Find where the given text appears and provide that cell's center as [x, y] coordinate. 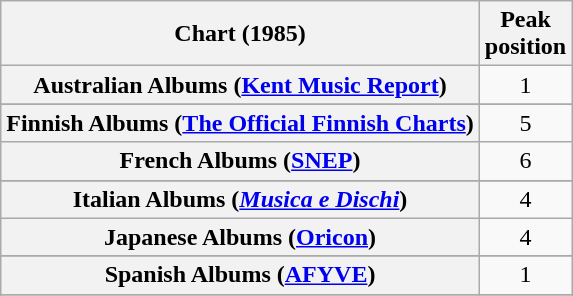
Italian Albums (Musica e Dischi) [240, 199]
5 [525, 123]
Peakposition [525, 34]
6 [525, 161]
French Albums (SNEP) [240, 161]
Japanese Albums (Oricon) [240, 237]
Australian Albums (Kent Music Report) [240, 85]
Spanish Albums (AFYVE) [240, 275]
Chart (1985) [240, 34]
Finnish Albums (The Official Finnish Charts) [240, 123]
